Output the [x, y] coordinate of the center of the cell containing the given text.  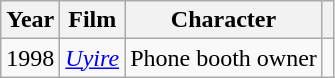
Character [224, 20]
1998 [30, 58]
Year [30, 20]
Uyire [92, 58]
Film [92, 20]
Phone booth owner [224, 58]
